Capture the cell that displays the provided text and extract its [X, Y] central coordinate. 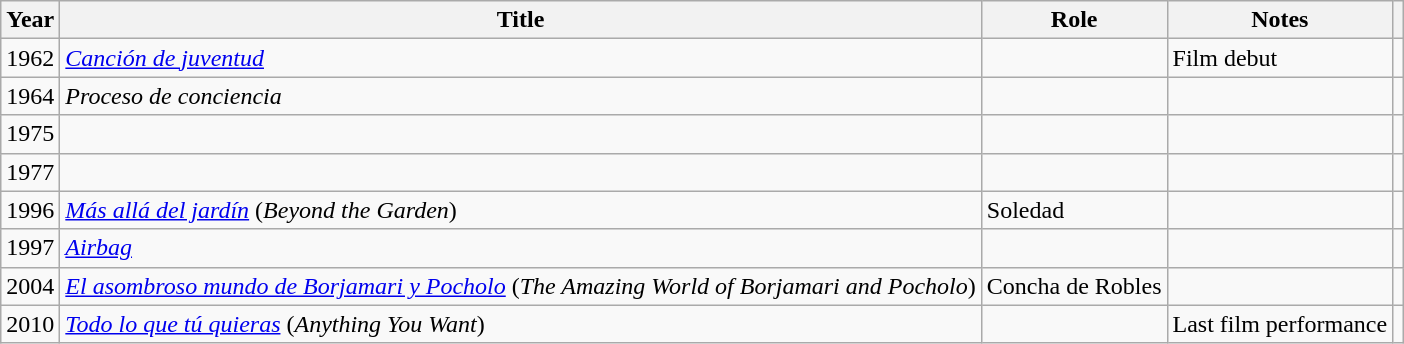
1975 [30, 134]
Film debut [1280, 58]
El asombroso mundo de Borjamari y Pocholo (The Amazing World of Borjamari and Pocholo) [520, 286]
Year [30, 20]
1964 [30, 96]
Todo lo que tú quieras (Anything You Want) [520, 324]
1962 [30, 58]
Role [1074, 20]
Más allá del jardín (Beyond the Garden) [520, 210]
Last film performance [1280, 324]
Notes [1280, 20]
Title [520, 20]
Airbag [520, 248]
1996 [30, 210]
Soledad [1074, 210]
1977 [30, 172]
Proceso de conciencia [520, 96]
2004 [30, 286]
2010 [30, 324]
1997 [30, 248]
Canción de juventud [520, 58]
Concha de Robles [1074, 286]
